Extract the (X, Y) coordinate from the center of the cell holding the provided text.  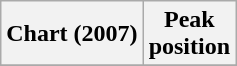
Chart (2007) (72, 34)
Peakposition (189, 34)
